Find where the given text appears and provide that cell's center as (x, y) coordinate. 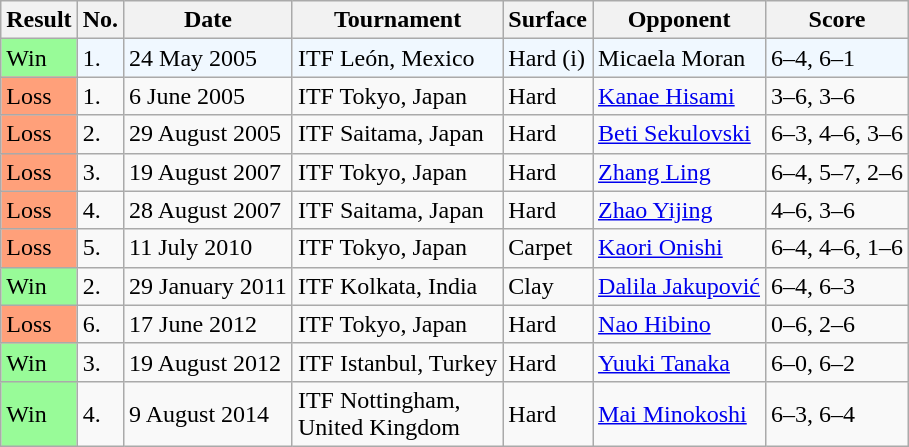
Clay (548, 286)
6–4, 6–3 (838, 286)
Hard (i) (548, 58)
3–6, 3–6 (838, 96)
29 January 2011 (208, 286)
Yuuki Tanaka (680, 362)
Opponent (680, 20)
Carpet (548, 248)
6–4, 6–1 (838, 58)
6–4, 5–7, 2–6 (838, 172)
Score (838, 20)
ITF León, Mexico (397, 58)
Surface (548, 20)
17 June 2012 (208, 324)
6–4, 4–6, 1–6 (838, 248)
No. (100, 20)
Date (208, 20)
Zhang Ling (680, 172)
28 August 2007 (208, 210)
6. (100, 324)
6 June 2005 (208, 96)
5. (100, 248)
Dalila Jakupović (680, 286)
9 August 2014 (208, 414)
6–0, 6–2 (838, 362)
Kaori Onishi (680, 248)
6–3, 6–4 (838, 414)
4–6, 3–6 (838, 210)
Micaela Moran (680, 58)
24 May 2005 (208, 58)
ITF Nottingham, United Kingdom (397, 414)
19 August 2007 (208, 172)
Kanae Hisami (680, 96)
Zhao Yijing (680, 210)
Mai Minokoshi (680, 414)
ITF Kolkata, India (397, 286)
ITF Istanbul, Turkey (397, 362)
Beti Sekulovski (680, 134)
Tournament (397, 20)
Nao Hibino (680, 324)
0–6, 2–6 (838, 324)
6–3, 4–6, 3–6 (838, 134)
19 August 2012 (208, 362)
11 July 2010 (208, 248)
29 August 2005 (208, 134)
Result (39, 20)
